Return the [X, Y] coordinate for the center point of the cell that contains the specified text.  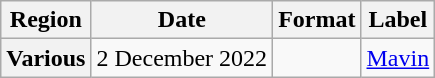
Format [317, 20]
Region [46, 20]
Mavin [398, 58]
Date [182, 20]
Label [398, 20]
2 December 2022 [182, 58]
Various [46, 58]
